Detect which cell encompasses the target text, then output its [x, y] center coordinate. 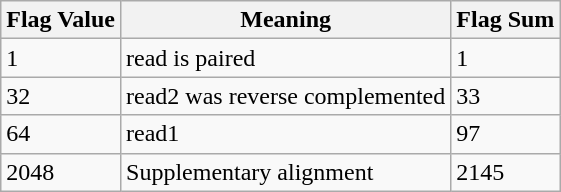
64 [61, 134]
2145 [506, 172]
33 [506, 96]
97 [506, 134]
Supplementary alignment [286, 172]
Meaning [286, 20]
2048 [61, 172]
32 [61, 96]
read2 was reverse complemented [286, 96]
read1 [286, 134]
Flag Sum [506, 20]
Flag Value [61, 20]
read is paired [286, 58]
